Determine the [x, y] coordinate at the center of the cell enclosing the given text.  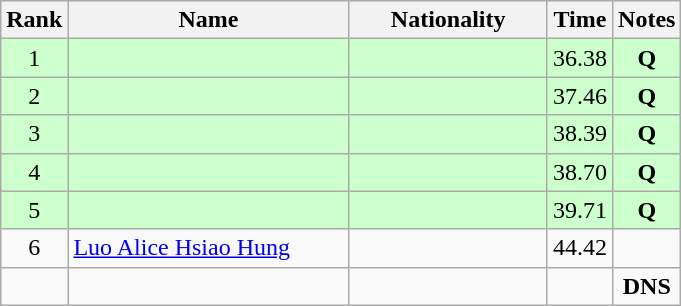
4 [34, 172]
37.46 [580, 96]
Luo Alice Hsiao Hung [208, 248]
1 [34, 58]
36.38 [580, 58]
2 [34, 96]
3 [34, 134]
39.71 [580, 210]
38.70 [580, 172]
Time [580, 20]
Notes [647, 20]
Rank [34, 20]
44.42 [580, 248]
38.39 [580, 134]
DNS [647, 286]
Nationality [448, 20]
Name [208, 20]
6 [34, 248]
5 [34, 210]
